Capture the cell that displays the provided text and extract its (x, y) central coordinate. 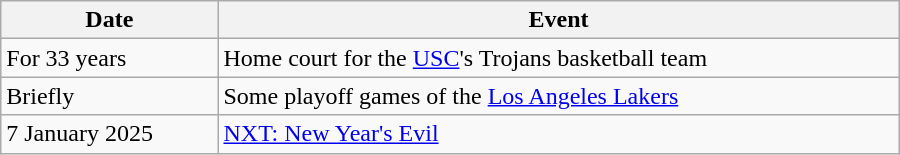
Date (110, 20)
Briefly (110, 96)
7 January 2025 (110, 134)
NXT: New Year's Evil (558, 134)
For 33 years (110, 58)
Home court for the USC's Trojans basketball team (558, 58)
Event (558, 20)
Some playoff games of the Los Angeles Lakers (558, 96)
